From the cell containing the given text, extract its center point as [X, Y] coordinate. 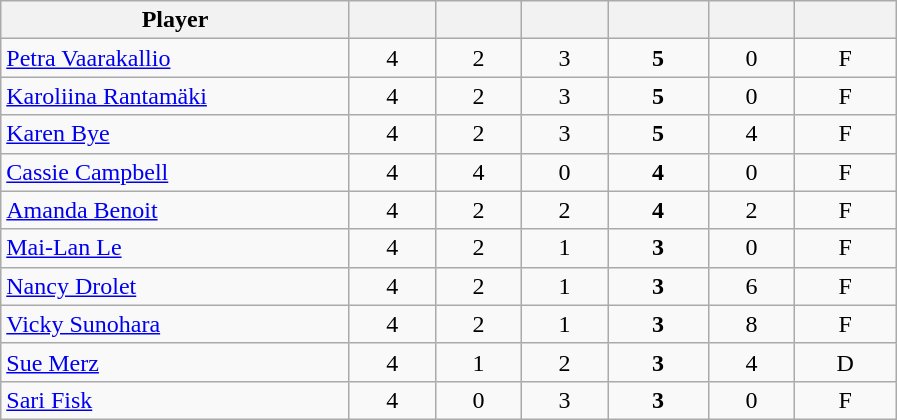
Player [176, 20]
D [846, 362]
Karoliina Rantamäki [176, 96]
Nancy Drolet [176, 286]
6 [752, 286]
Mai-Lan Le [176, 248]
Karen Bye [176, 134]
Sue Merz [176, 362]
Amanda Benoit [176, 210]
Petra Vaarakallio [176, 58]
Cassie Campbell [176, 172]
Sari Fisk [176, 400]
8 [752, 324]
Vicky Sunohara [176, 324]
